Identify which cell holds the provided text, then report its (X, Y) central coordinate. 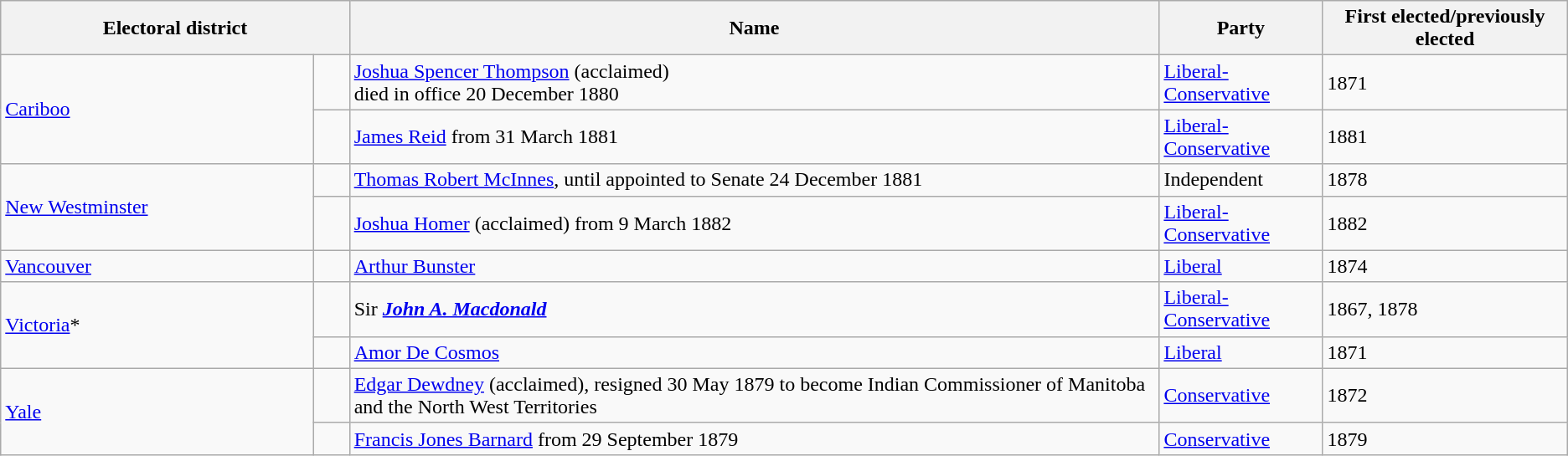
1878 (1445, 180)
Cariboo (157, 110)
1879 (1445, 438)
Electoral district (175, 28)
1867, 1878 (1445, 310)
Amor De Cosmos (754, 352)
Sir John A. Macdonald (754, 310)
Independent (1241, 180)
1872 (1445, 395)
Name (754, 28)
Joshua Homer (acclaimed) from 9 March 1882 (754, 223)
Joshua Spencer Thompson (acclaimed)died in office 20 December 1880 (754, 82)
1874 (1445, 266)
1881 (1445, 137)
1882 (1445, 223)
New Westminster (157, 208)
Arthur Bunster (754, 266)
Victoria* (157, 325)
Thomas Robert McInnes, until appointed to Senate 24 December 1881 (754, 180)
James Reid from 31 March 1881 (754, 137)
Party (1241, 28)
Edgar Dewdney (acclaimed), resigned 30 May 1879 to become Indian Commissioner of Manitoba and the North West Territories (754, 395)
First elected/previously elected (1445, 28)
Yale (157, 412)
Francis Jones Barnard from 29 September 1879 (754, 438)
Vancouver (157, 266)
